Search for the cell housing the specified text and yield its [x, y] center coordinate. 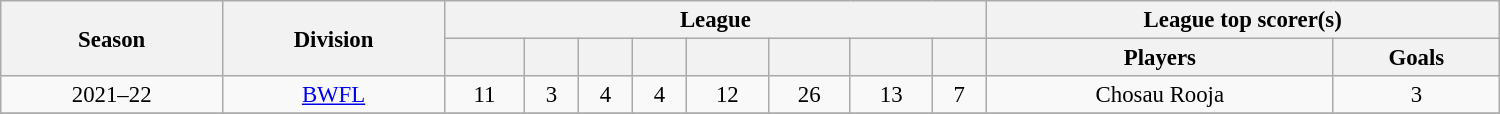
2021–22 [112, 95]
Chosau Rooja [1160, 95]
11 [484, 95]
League top scorer(s) [1242, 20]
Players [1160, 58]
Season [112, 38]
13 [891, 95]
Division [334, 38]
BWFL [334, 95]
26 [809, 95]
Goals [1416, 58]
League [715, 20]
7 [959, 95]
12 [727, 95]
